Identify which cell holds the provided text, then report its (X, Y) central coordinate. 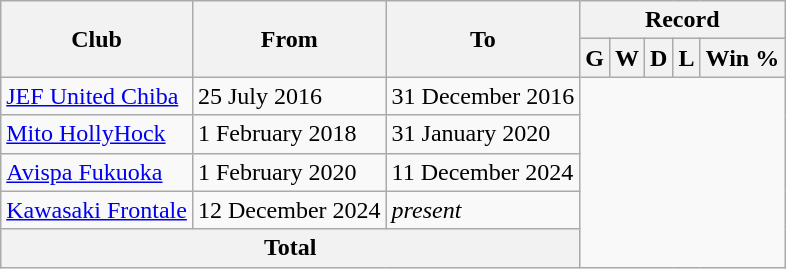
12 December 2024 (289, 210)
To (483, 39)
Avispa Fukuoka (97, 172)
25 July 2016 (289, 96)
1 February 2020 (289, 172)
31 January 2020 (483, 134)
Club (97, 39)
D (659, 58)
1 February 2018 (289, 134)
W (626, 58)
G (595, 58)
present (483, 210)
Record (682, 20)
11 December 2024 (483, 172)
Win % (742, 58)
L (686, 58)
Total (290, 248)
31 December 2016 (483, 96)
Kawasaki Frontale (97, 210)
JEF United Chiba (97, 96)
From (289, 39)
Mito HollyHock (97, 134)
